Locate the cell with the specified text and output its (X, Y) center coordinate. 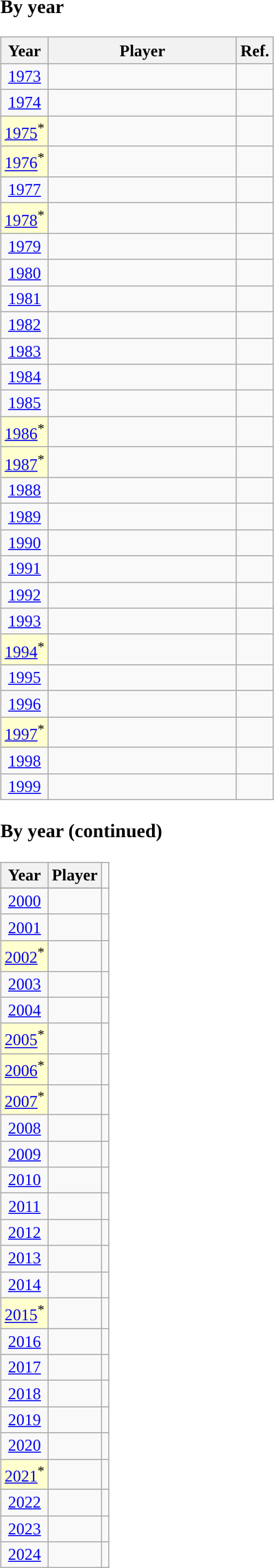
1996 (25, 704)
2003 (25, 984)
Ref. (255, 50)
2014 (25, 1285)
1990 (25, 543)
2004 (25, 1010)
1986* (25, 432)
2008 (25, 1128)
2024 (25, 1555)
2009 (25, 1154)
1994* (25, 649)
2021* (25, 1474)
1992 (25, 595)
2007* (25, 1099)
2000 (25, 901)
2022 (25, 1503)
2019 (25, 1420)
1980 (25, 272)
1995 (25, 678)
2012 (25, 1232)
2011 (25, 1206)
2023 (25, 1529)
2006* (25, 1069)
1973 (25, 76)
1978* (25, 218)
1974 (25, 103)
2015* (25, 1313)
2018 (25, 1394)
1981 (25, 299)
2001 (25, 927)
1983 (25, 351)
1993 (25, 621)
1987* (25, 463)
1982 (25, 325)
1999 (25, 787)
1977 (25, 190)
2005* (25, 1039)
2010 (25, 1180)
1997* (25, 733)
1991 (25, 569)
2013 (25, 1259)
1976* (25, 162)
1984 (25, 377)
2002* (25, 955)
1998 (25, 760)
1989 (25, 517)
2017 (25, 1368)
1985 (25, 403)
1975* (25, 132)
2016 (25, 1342)
2020 (25, 1446)
1979 (25, 246)
1988 (25, 491)
